Extract the (x, y) coordinate from the center of the cell holding the provided text.  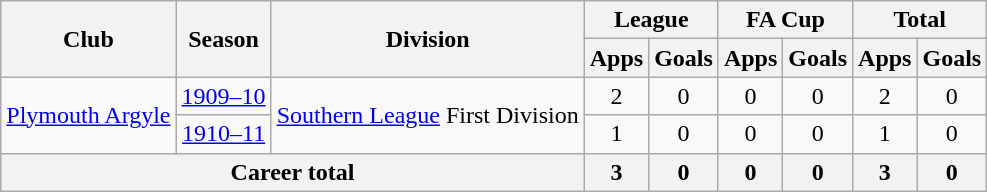
Total (920, 20)
Club (88, 39)
League (651, 20)
Division (428, 39)
1909–10 (224, 96)
Plymouth Argyle (88, 115)
Southern League First Division (428, 115)
FA Cup (785, 20)
1910–11 (224, 134)
Season (224, 39)
Career total (292, 172)
